Locate the cell with the specified text and output its (X, Y) center coordinate. 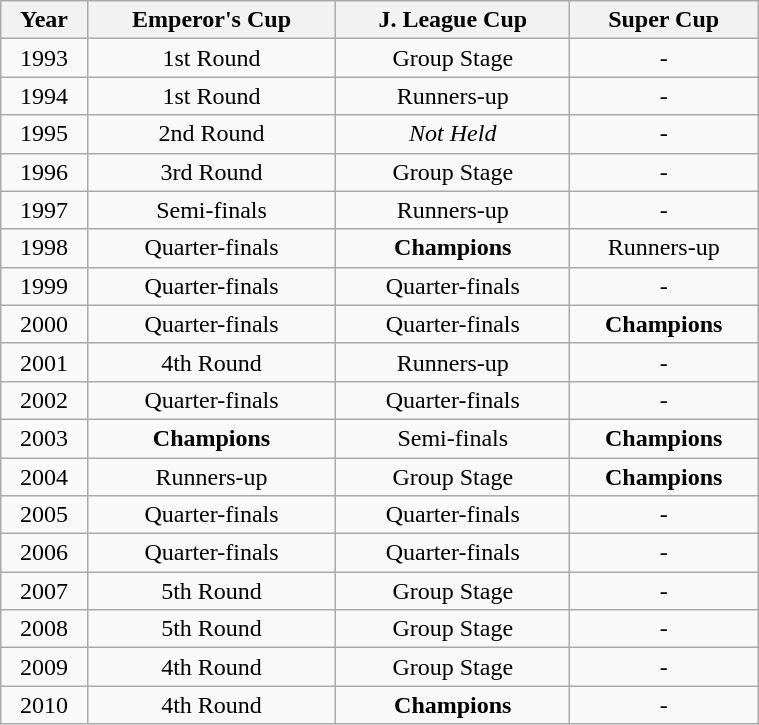
2010 (44, 705)
2006 (44, 553)
1995 (44, 134)
Not Held (453, 134)
1996 (44, 172)
2001 (44, 362)
1994 (44, 96)
1998 (44, 248)
J. League Cup (453, 20)
Super Cup (664, 20)
Emperor's Cup (212, 20)
1999 (44, 286)
2007 (44, 591)
2nd Round (212, 134)
2008 (44, 629)
1997 (44, 210)
2003 (44, 438)
1993 (44, 58)
3rd Round (212, 172)
2002 (44, 400)
2000 (44, 324)
2005 (44, 515)
2009 (44, 667)
2004 (44, 477)
Year (44, 20)
